Find where the given text appears and provide that cell's center as [x, y] coordinate. 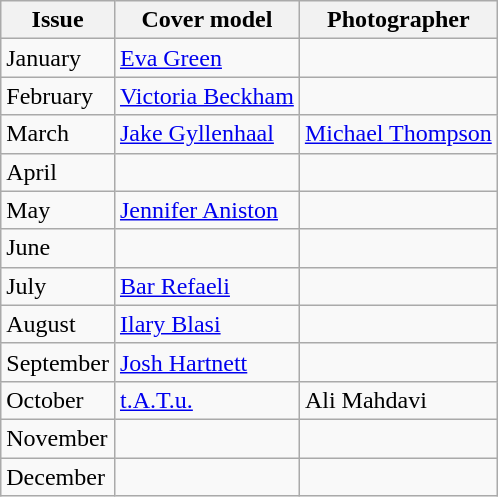
Cover model [206, 20]
Photographer [398, 20]
Issue [58, 20]
January [58, 58]
Victoria Beckham [206, 96]
July [58, 286]
February [58, 96]
Ali Mahdavi [398, 400]
May [58, 210]
October [58, 400]
Ilary Blasi [206, 324]
Jennifer Aniston [206, 210]
November [58, 438]
Jake Gyllenhaal [206, 134]
t.A.T.u. [206, 400]
Josh Hartnett [206, 362]
Michael Thompson [398, 134]
December [58, 477]
June [58, 248]
August [58, 324]
Eva Green [206, 58]
March [58, 134]
September [58, 362]
Bar Refaeli [206, 286]
April [58, 172]
